Scan for the cell matching the given text and deliver its [x, y] coordinate at center. 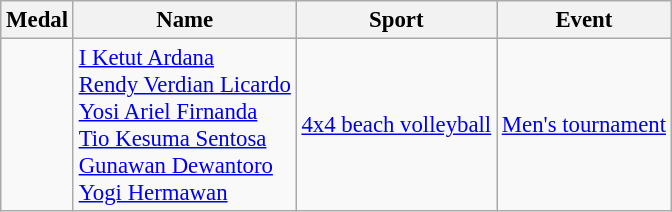
Medal [38, 20]
Men's tournament [584, 126]
Event [584, 20]
Name [184, 20]
4x4 beach volleyball [396, 126]
I Ketut ArdanaRendy Verdian LicardoYosi Ariel FirnandaTio Kesuma SentosaGunawan DewantoroYogi Hermawan [184, 126]
Sport [396, 20]
